Scan for the cell matching the given text and deliver its [x, y] coordinate at center. 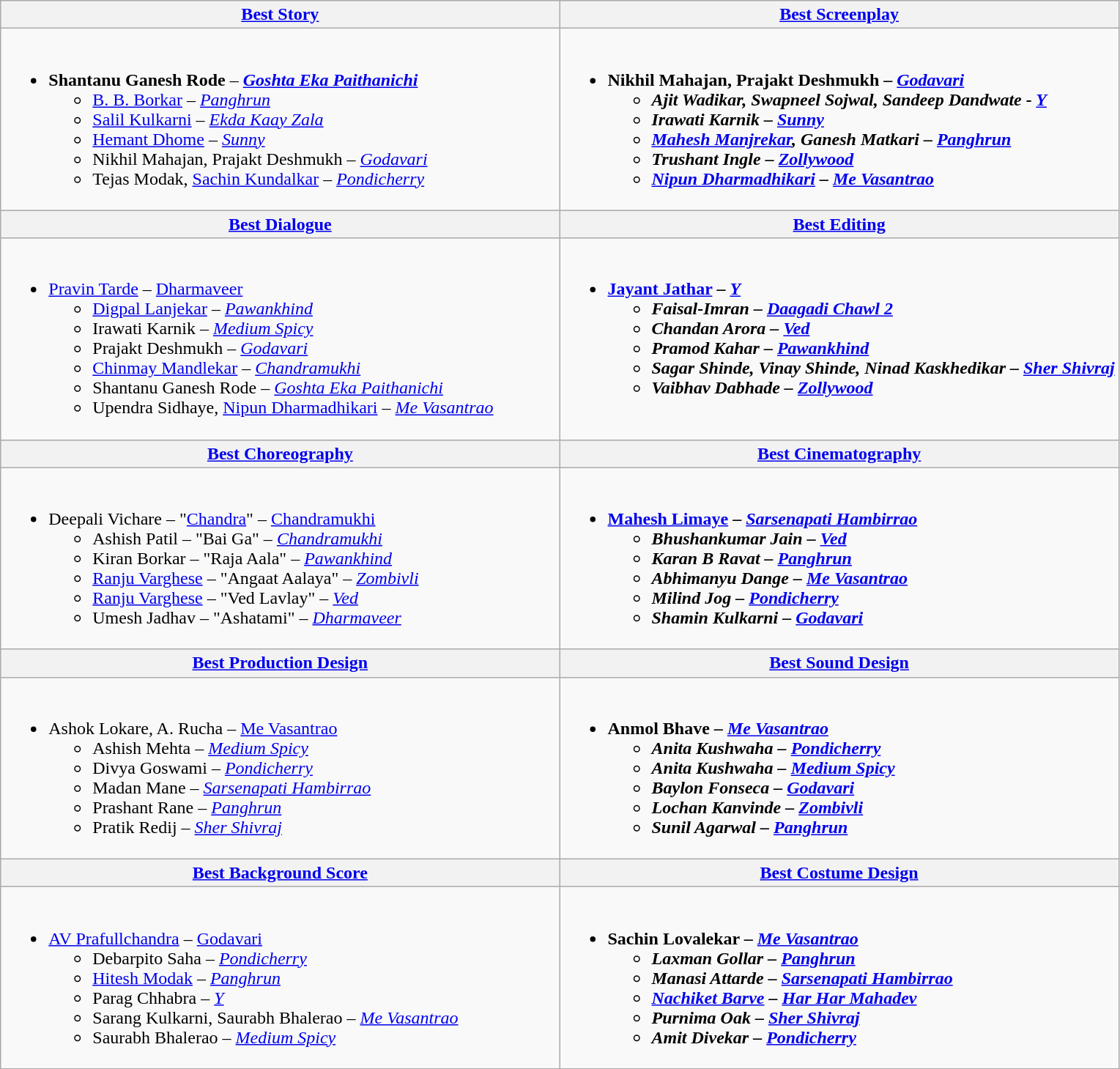
Best Story [280, 15]
Best Cinematography [839, 454]
Best Background Score [280, 873]
Best Editing [839, 224]
Best Production Design [280, 663]
Best Choreography [280, 454]
Best Sound Design [839, 663]
Best Screenplay [839, 15]
Best Dialogue [280, 224]
Best Costume Design [839, 873]
